Return (X, Y) of the center of cell containing provided text 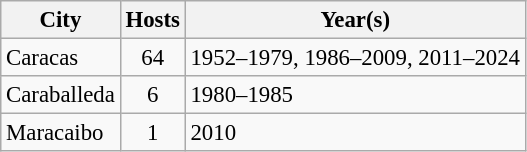
1980–1985 (355, 95)
1952–1979, 1986–2009, 2011–2024 (355, 58)
City (60, 20)
2010 (355, 133)
Year(s) (355, 20)
Hosts (152, 20)
64 (152, 58)
6 (152, 95)
Caracas (60, 58)
Maracaibo (60, 133)
Caraballeda (60, 95)
1 (152, 133)
